Identify which cell holds the provided text, then report its (X, Y) central coordinate. 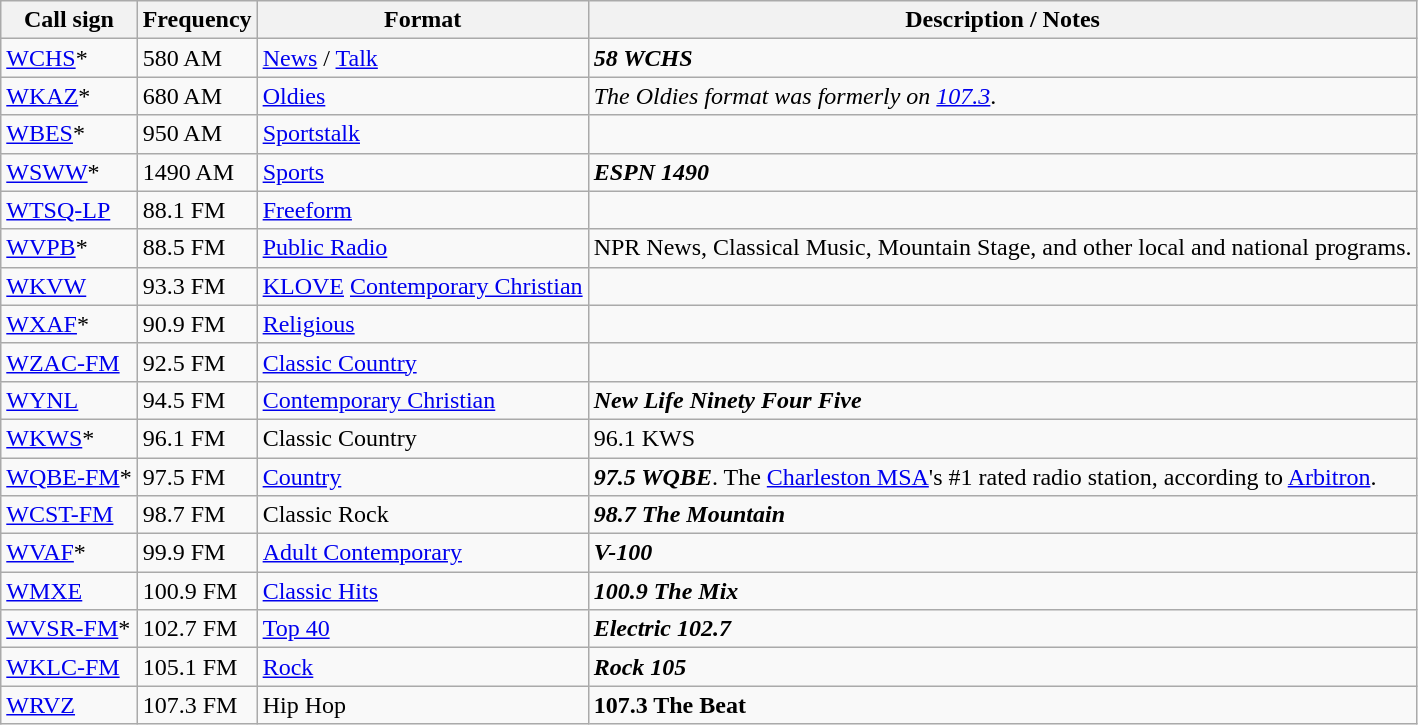
WVPB* (69, 248)
WVSR-FM* (69, 629)
94.5 FM (197, 400)
Hip Hop (422, 705)
ESPN 1490 (1002, 172)
93.3 FM (197, 286)
96.1 FM (197, 438)
WZAC-FM (69, 362)
100.9 FM (197, 591)
Sports (422, 172)
WMXE (69, 591)
105.1 FM (197, 667)
98.7 The Mountain (1002, 515)
NPR News, Classical Music, Mountain Stage, and other local and national programs. (1002, 248)
Contemporary Christian (422, 400)
96.1 KWS (1002, 438)
WRVZ (69, 705)
WKLC-FM (69, 667)
Classic Rock (422, 515)
Country (422, 477)
Frequency (197, 20)
90.9 FM (197, 324)
Classic Hits (422, 591)
Public Radio (422, 248)
WTSQ-LP (69, 210)
88.1 FM (197, 210)
Call sign (69, 20)
WYNL (69, 400)
92.5 FM (197, 362)
Oldies (422, 96)
WCHS* (69, 58)
New Life Ninety Four Five (1002, 400)
KLOVE Contemporary Christian (422, 286)
WKVW (69, 286)
V-100 (1002, 553)
WSWW* (69, 172)
WKWS* (69, 438)
Religious (422, 324)
Format (422, 20)
Rock (422, 667)
WQBE-FM* (69, 477)
Electric 102.7 (1002, 629)
WVAF* (69, 553)
WXAF* (69, 324)
107.3 The Beat (1002, 705)
58 WCHS (1002, 58)
102.7 FM (197, 629)
107.3 FM (197, 705)
98.7 FM (197, 515)
950 AM (197, 134)
97.5 WQBE. The Charleston MSA's #1 rated radio station, according to Arbitron. (1002, 477)
Rock 105 (1002, 667)
88.5 FM (197, 248)
WKAZ* (69, 96)
Sportstalk (422, 134)
100.9 The Mix (1002, 591)
The Oldies format was formerly on 107.3. (1002, 96)
Freeform (422, 210)
97.5 FM (197, 477)
WCST-FM (69, 515)
1490 AM (197, 172)
WBES* (69, 134)
Top 40 (422, 629)
News / Talk (422, 58)
680 AM (197, 96)
580 AM (197, 58)
99.9 FM (197, 553)
Description / Notes (1002, 20)
Adult Contemporary (422, 553)
